Provide the (X, Y) coordinate of the cell's center where the given text is located.  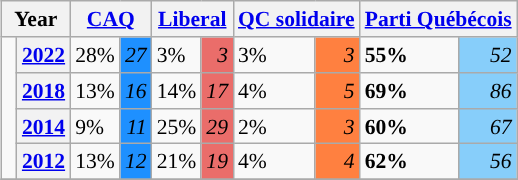
21% (177, 162)
2012 (44, 162)
2022 (44, 55)
Year (36, 19)
28% (95, 55)
2014 (44, 126)
62% (409, 162)
69% (409, 91)
Liberal (192, 19)
55% (409, 55)
17 (217, 91)
25% (177, 126)
14% (177, 91)
86 (488, 91)
9% (95, 126)
11 (136, 126)
67 (488, 126)
4 (337, 162)
CAQ (110, 19)
12 (136, 162)
QC solidaire (296, 19)
5 (337, 91)
29 (217, 126)
27 (136, 55)
Parti Québécois (438, 19)
19 (217, 162)
60% (409, 126)
2% (274, 126)
56 (488, 162)
16 (136, 91)
52 (488, 55)
2018 (44, 91)
